Search for the cell housing the specified text and yield its [x, y] center coordinate. 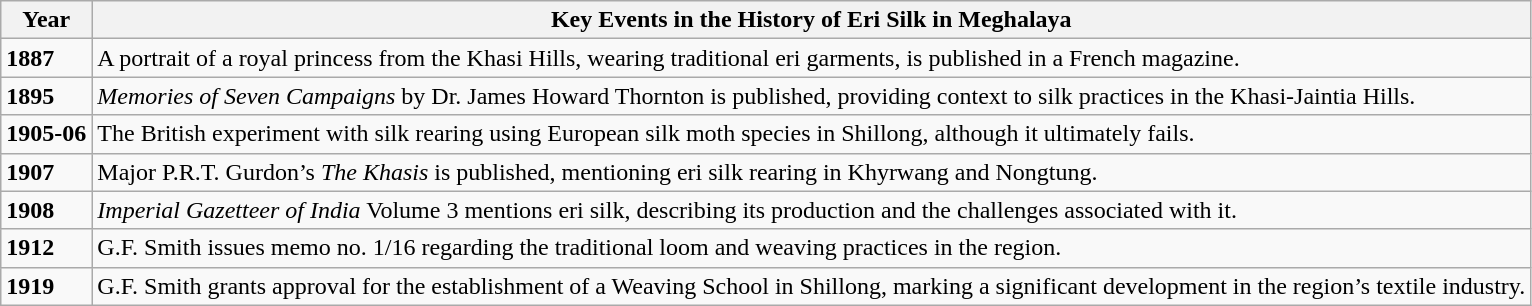
The British experiment with silk rearing using European silk moth species in Shillong, although it ultimately fails. [812, 134]
1887 [46, 58]
Major P.R.T. Gurdon’s The Khasis is published, mentioning eri silk rearing in Khyrwang and Nongtung. [812, 172]
G.F. Smith grants approval for the establishment of a Weaving School in Shillong, marking a significant development in the region’s textile industry. [812, 286]
1905-06 [46, 134]
Key Events in the History of Eri Silk in Meghalaya [812, 20]
Memories of Seven Campaigns by Dr. James Howard Thornton is published, providing context to silk practices in the Khasi-Jaintia Hills. [812, 96]
1919 [46, 286]
Imperial Gazetteer of India Volume 3 mentions eri silk, describing its production and the challenges associated with it. [812, 210]
1907 [46, 172]
1912 [46, 248]
G.F. Smith issues memo no. 1/16 regarding the traditional loom and weaving practices in the region. [812, 248]
1895 [46, 96]
Year [46, 20]
1908 [46, 210]
A portrait of a royal princess from the Khasi Hills, wearing traditional eri garments, is published in a French magazine. [812, 58]
